From the cell containing the given text, extract its center point as (X, Y) coordinate. 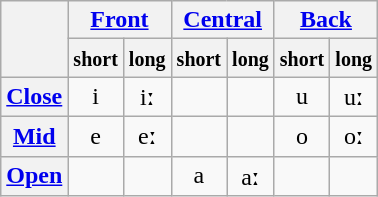
Central (222, 20)
eː (147, 136)
Back (326, 20)
uː (354, 97)
Mid (34, 136)
Front (120, 20)
Open (34, 176)
Close (34, 97)
iː (147, 97)
a (199, 176)
e (96, 136)
i (96, 97)
o (302, 136)
oː (354, 136)
u (302, 97)
aː (251, 176)
